Output the [x, y] coordinate of the center of the cell containing the given text.  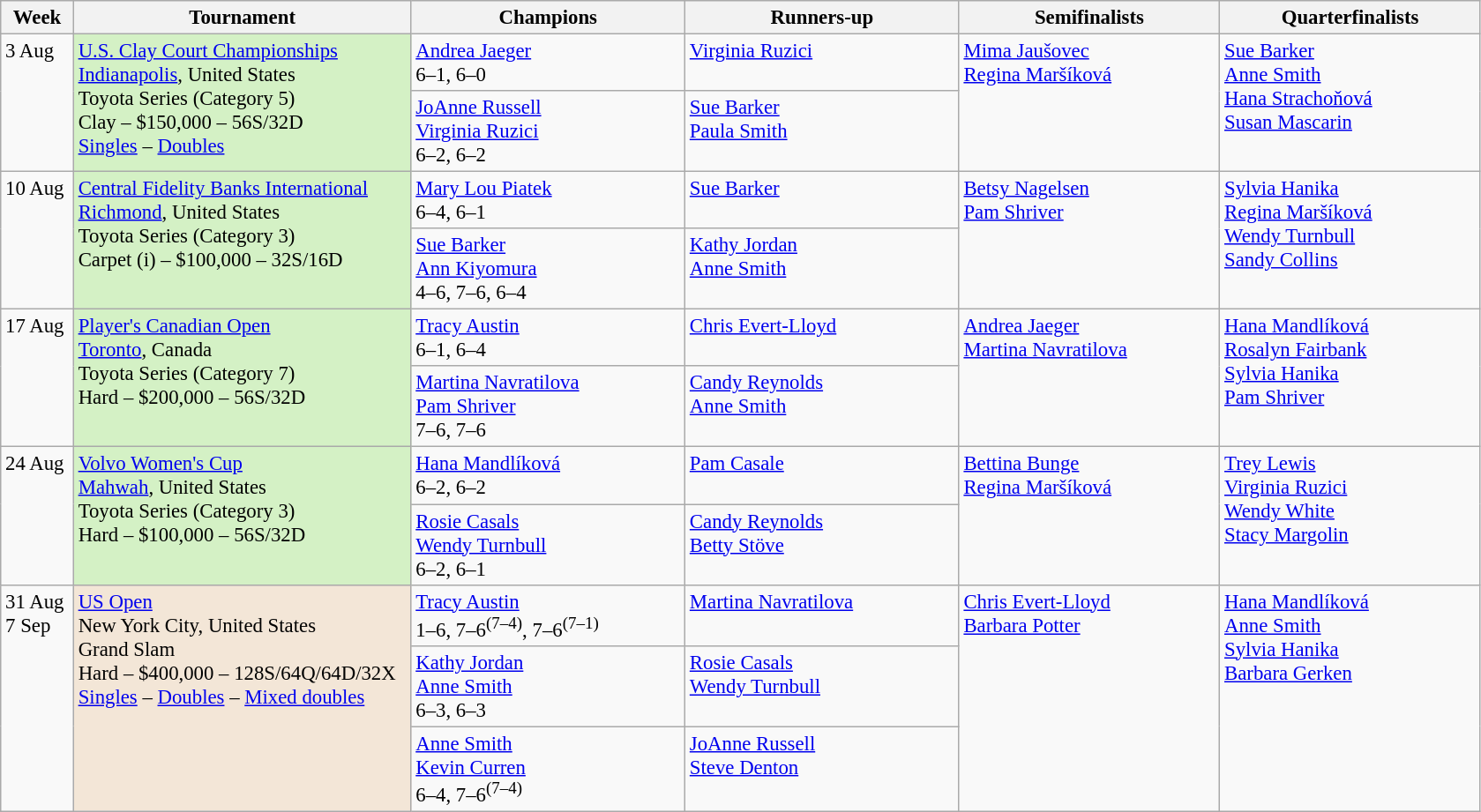
Candy Reynolds Anne Smith [822, 407]
Tournament [242, 18]
Anne Smith Kevin Curren 6–4, 7–6(7–4) [549, 769]
Sue Barker [822, 201]
Rosie Casals Wendy Turnbull 6–2, 6–1 [549, 545]
Hana Mandlíková Rosalyn Fairbank Sylvia Hanika Pam Shriver [1350, 378]
Betsy Nagelsen Pam Shriver [1089, 241]
US Open New York City, United StatesGrand Slam Hard – $400,000 – 128S/64Q/64D/32X Singles – Doubles – Mixed doubles [242, 698]
Kathy Jordan Anne Smith 6–3, 6–3 [549, 686]
Volvo Women's Cup Mahwah, United StatesToyota Series (Category 3)Hard – $100,000 – 56S/32D [242, 516]
Rosie Casals Wendy Turnbull [822, 686]
Virginia Ruzici [822, 63]
Semifinalists [1089, 18]
Martina Navratilova Pam Shriver 7–6, 7–6 [549, 407]
U.S. Clay Court Championships Indianapolis, United StatesToyota Series (Category 5)Clay – $150,000 – 56S/32D Singles – Doubles [242, 103]
Player's Canadian Open Toronto, CanadaToyota Series (Category 7)Hard – $200,000 – 56S/32D [242, 378]
Champions [549, 18]
Sylvia Hanika Regina Maršíková Wendy Turnbull Sandy Collins [1350, 241]
Pam Casale [822, 476]
Week [37, 18]
Quarterfinalists [1350, 18]
Chris Evert-Lloyd Barbara Potter [1089, 698]
Candy Reynolds Betty Stöve [822, 545]
Mary Lou Piatek 6–4, 6–1 [549, 201]
Martina Navratilova [822, 615]
JoAnne Russell Steve Denton [822, 769]
Tracy Austin6–1, 6–4 [549, 339]
17 Aug [37, 378]
Central Fidelity Banks International Richmond, United States Toyota Series (Category 3) Carpet (i) – $100,000 – 32S/16D [242, 241]
Chris Evert-Lloyd [822, 339]
Hana Mandlíková Anne Smith Sylvia Hanika Barbara Gerken [1350, 698]
24 Aug [37, 516]
Sue Barker Paula Smith [822, 131]
Hana Mandlíková6–2, 6–2 [549, 476]
Bettina Bunge Regina Maršíková [1089, 516]
3 Aug [37, 103]
Kathy Jordan Anne Smith [822, 269]
Trey Lewis Virginia Ruzici Wendy White Stacy Margolin [1350, 516]
Sue Barker Ann Kiyomura 4–6, 7–6, 6–4 [549, 269]
Runners-up [822, 18]
Sue Barker Anne Smith Hana Strachoňová Susan Mascarin [1350, 103]
JoAnne Russell Virginia Ruzici 6–2, 6–2 [549, 131]
Andrea Jaeger Martina Navratilova [1089, 378]
Mima Jaušovec Regina Maršíková [1089, 103]
31 Aug7 Sep [37, 698]
10 Aug [37, 241]
Tracy Austin 1–6, 7–6(7–4), 7–6(7–1) [549, 615]
Andrea Jaeger6–1, 6–0 [549, 63]
